Search for the cell housing the specified text and yield its [X, Y] center coordinate. 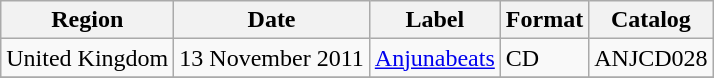
ANJCD028 [651, 58]
United Kingdom [88, 58]
Anjunabeats [434, 58]
Date [272, 20]
Region [88, 20]
Catalog [651, 20]
Label [434, 20]
Format [544, 20]
CD [544, 58]
13 November 2011 [272, 58]
